Provide the (X, Y) coordinate of the cell's center where the given text is located.  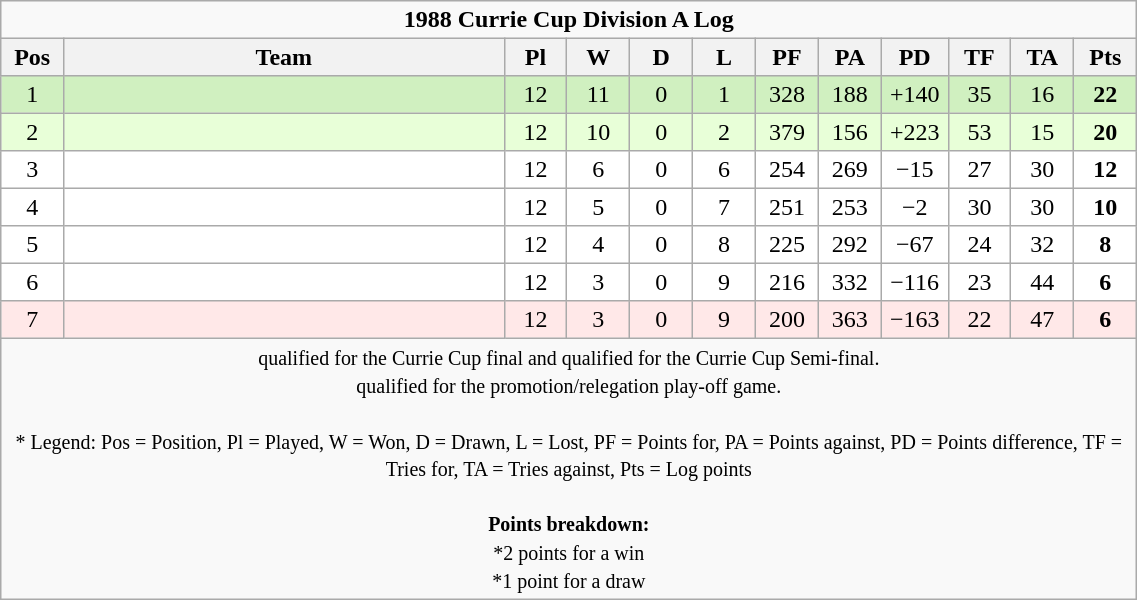
188 (850, 94)
225 (788, 244)
200 (788, 318)
+223 (914, 132)
23 (980, 282)
44 (1042, 282)
−116 (914, 282)
Pos (32, 56)
269 (850, 170)
27 (980, 170)
32 (1042, 244)
Team (284, 56)
TA (1042, 56)
+140 (914, 94)
253 (850, 206)
L (724, 56)
332 (850, 282)
−163 (914, 318)
53 (980, 132)
15 (1042, 132)
D (662, 56)
Pl (536, 56)
W (598, 56)
216 (788, 282)
254 (788, 170)
−15 (914, 170)
16 (1042, 94)
156 (850, 132)
PD (914, 56)
11 (598, 94)
251 (788, 206)
328 (788, 94)
20 (1106, 132)
PF (788, 56)
379 (788, 132)
TF (980, 56)
Pts (1106, 56)
292 (850, 244)
−67 (914, 244)
1988 Currie Cup Division A Log (569, 20)
35 (980, 94)
PA (850, 56)
47 (1042, 318)
24 (980, 244)
363 (850, 318)
−2 (914, 206)
